Scan for the cell matching the given text and deliver its (x, y) coordinate at center. 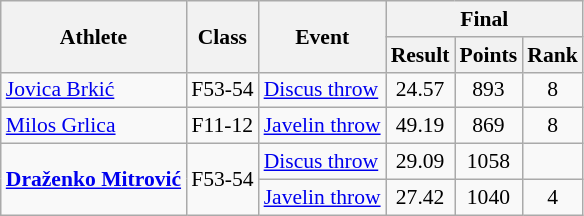
27.42 (420, 197)
Jovica Brkić (94, 90)
893 (489, 90)
Result (420, 55)
F11-12 (222, 126)
Final (484, 19)
Event (322, 36)
4 (552, 197)
Rank (552, 55)
Athlete (94, 36)
Milos Grlica (94, 126)
29.09 (420, 162)
Draženko Mitrović (94, 180)
24.57 (420, 90)
1040 (489, 197)
49.19 (420, 126)
1058 (489, 162)
869 (489, 126)
Class (222, 36)
Points (489, 55)
